Find where the given text appears and provide that cell's center as [x, y] coordinate. 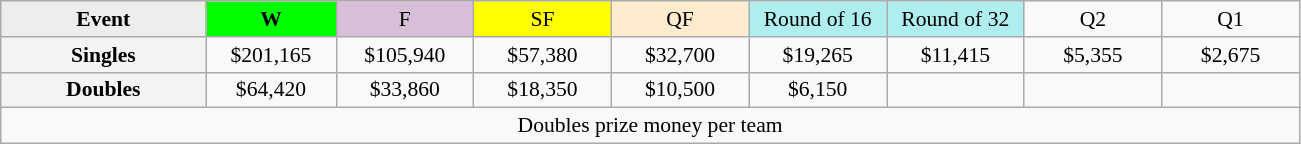
Event [104, 19]
$10,500 [680, 90]
Round of 16 [818, 19]
$19,265 [818, 55]
$18,350 [543, 90]
$105,940 [405, 55]
$5,355 [1093, 55]
$57,380 [543, 55]
SF [543, 19]
F [405, 19]
Q2 [1093, 19]
$6,150 [818, 90]
$64,420 [271, 90]
Round of 32 [955, 19]
Singles [104, 55]
Q1 [1231, 19]
Doubles prize money per team [650, 126]
QF [680, 19]
$33,860 [405, 90]
Doubles [104, 90]
$32,700 [680, 55]
$11,415 [955, 55]
$2,675 [1231, 55]
W [271, 19]
$201,165 [271, 55]
